Capture the cell that displays the provided text and extract its [x, y] central coordinate. 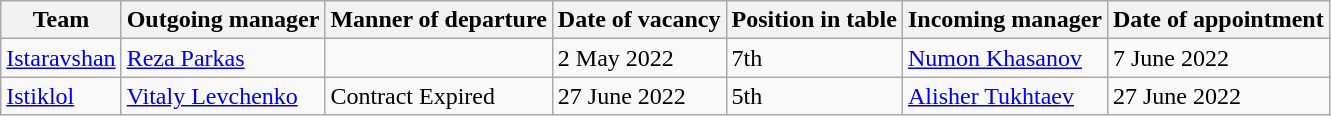
2 May 2022 [639, 58]
Istiklol [61, 96]
Outgoing manager [223, 20]
Numon Khasanov [1004, 58]
7th [814, 58]
Date of appointment [1218, 20]
Team [61, 20]
7 June 2022 [1218, 58]
Manner of departure [438, 20]
Incoming manager [1004, 20]
Vitaly Levchenko [223, 96]
Istaravshan [61, 58]
Alisher Tukhtaev [1004, 96]
5th [814, 96]
Reza Parkas [223, 58]
Contract Expired [438, 96]
Date of vacancy [639, 20]
Position in table [814, 20]
